Locate the cell with the specified text and output its [X, Y] center coordinate. 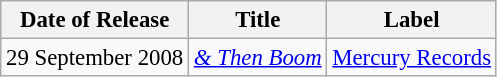
29 September 2008 [95, 58]
& Then Boom [258, 58]
Date of Release [95, 20]
Title [258, 20]
Label [412, 20]
Mercury Records [412, 58]
